Capture the cell that displays the provided text and extract its [x, y] central coordinate. 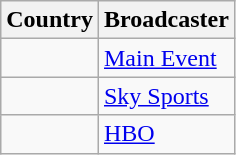
Main Event [166, 58]
Sky Sports [166, 96]
Country [50, 20]
HBO [166, 134]
Broadcaster [166, 20]
